Locate the cell with the specified text and output its (X, Y) center coordinate. 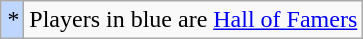
* (12, 20)
Players in blue are Hall of Famers (194, 20)
